Extract the [X, Y] coordinate from the center of the cell holding the provided text.  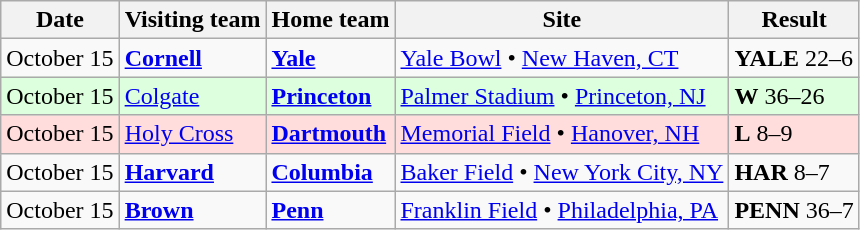
Cornell [192, 58]
Result [794, 20]
Penn [330, 210]
PENN 36–7 [794, 210]
Columbia [330, 172]
Brown [192, 210]
Memorial Field • Hanover, NH [562, 134]
Visiting team [192, 20]
Date [60, 20]
Palmer Stadium • Princeton, NJ [562, 96]
Harvard [192, 172]
Colgate [192, 96]
Yale Bowl • New Haven, CT [562, 58]
YALE 22–6 [794, 58]
HAR 8–7 [794, 172]
Holy Cross [192, 134]
Princeton [330, 96]
Dartmouth [330, 134]
Home team [330, 20]
Franklin Field • Philadelphia, PA [562, 210]
Yale [330, 58]
L 8–9 [794, 134]
Site [562, 20]
Baker Field • New York City, NY [562, 172]
W 36–26 [794, 96]
